Search for the cell housing the specified text and yield its (x, y) center coordinate. 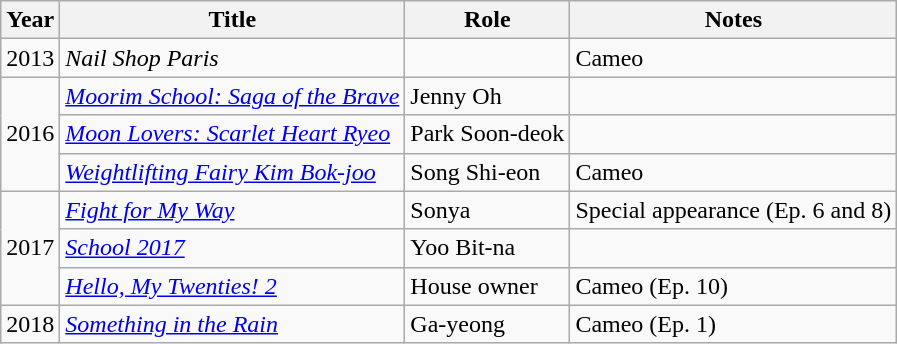
House owner (488, 286)
Sonya (488, 210)
Title (232, 20)
Weightlifting Fairy Kim Bok-joo (232, 172)
Song Shi-eon (488, 172)
School 2017 (232, 248)
Hello, My Twenties! 2 (232, 286)
Cameo (Ep. 1) (734, 324)
2013 (30, 58)
Yoo Bit-na (488, 248)
2017 (30, 248)
Moorim School: Saga of the Brave (232, 96)
Jenny Oh (488, 96)
Role (488, 20)
Special appearance (Ep. 6 and 8) (734, 210)
2016 (30, 134)
Year (30, 20)
Ga-yeong (488, 324)
Notes (734, 20)
Cameo (Ep. 10) (734, 286)
Park Soon-deok (488, 134)
Fight for My Way (232, 210)
Moon Lovers: Scarlet Heart Ryeo (232, 134)
Something in the Rain (232, 324)
Nail Shop Paris (232, 58)
2018 (30, 324)
